Scan for the cell matching the given text and deliver its [x, y] coordinate at center. 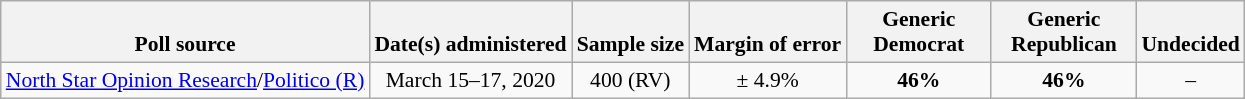
Undecided [1190, 32]
Generic Democrat [918, 32]
± 4.9% [768, 80]
– [1190, 80]
Date(s) administered [470, 32]
March 15–17, 2020 [470, 80]
Generic Republican [1064, 32]
400 (RV) [630, 80]
North Star Opinion Research/Politico (R) [186, 80]
Poll source [186, 32]
Margin of error [768, 32]
Sample size [630, 32]
